Return [x, y] of the center of cell containing provided text 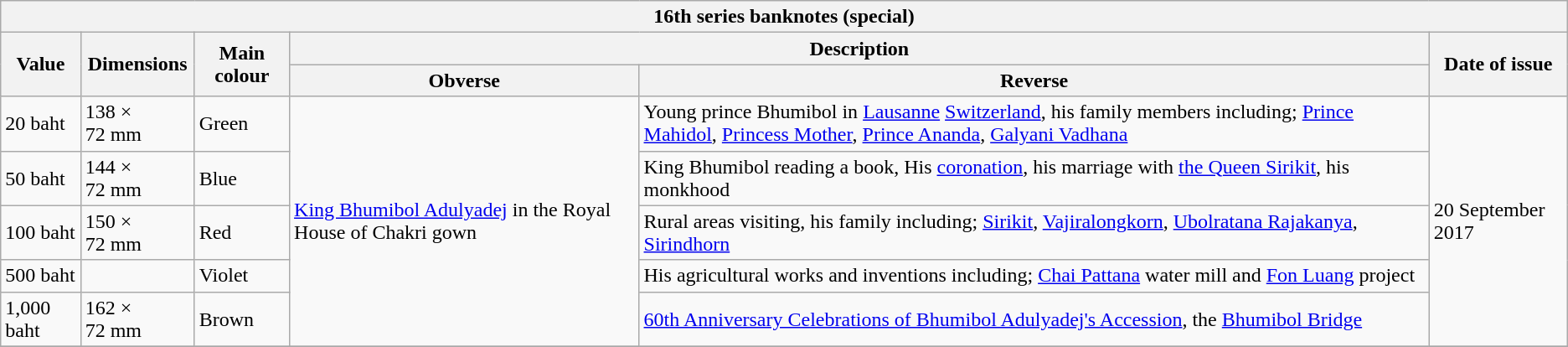
Dimensions [137, 65]
King Bhumibol reading a book, His coronation, his marriage with the Queen Sirikit, his monkhood [1034, 178]
1,000 baht [40, 319]
Date of issue [1498, 65]
Brown [241, 319]
Main colour [241, 65]
60th Anniversary Celebrations of Bhumibol Adulyadej's Accession, the Bhumibol Bridge [1034, 319]
Green [241, 124]
Obverse [464, 80]
Value [40, 65]
Violet [241, 276]
His agricultural works and inventions including; Chai Pattana water mill and Fon Luang project [1034, 276]
20 September 2017 [1498, 221]
Description [859, 49]
Reverse [1034, 80]
50 baht [40, 178]
100 baht [40, 233]
Red [241, 233]
138 × 72 mm [137, 124]
Blue [241, 178]
150 × 72 mm [137, 233]
500 baht [40, 276]
King Bhumibol Adulyadej in the Royal House of Chakri gown [464, 221]
20 baht [40, 124]
16th series banknotes (special) [784, 17]
144 × 72 mm [137, 178]
Rural areas visiting, his family including; Sirikit, Vajiralongkorn, Ubolratana Rajakanya, Sirindhorn [1034, 233]
162 × 72 mm [137, 319]
Young prince Bhumibol in Lausanne Switzerland, his family members including; Prince Mahidol, Princess Mother, Prince Ananda, Galyani Vadhana [1034, 124]
